Find where the given text appears and provide that cell's center as (X, Y) coordinate. 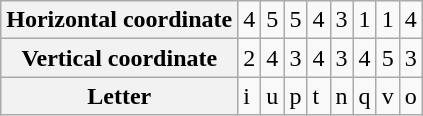
Horizontal coordinate (120, 20)
u (272, 96)
v (388, 96)
i (250, 96)
p (296, 96)
q (364, 96)
o (410, 96)
Vertical coordinate (120, 58)
n (342, 96)
Letter (120, 96)
t (318, 96)
2 (250, 58)
